Detect which cell encompasses the target text, then output its (X, Y) center coordinate. 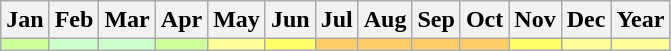
Apr (181, 20)
Jun (290, 20)
Jul (336, 20)
May (237, 20)
Feb (74, 20)
Oct (484, 20)
Dec (586, 20)
Sep (436, 20)
Year (640, 20)
Aug (385, 20)
Nov (535, 20)
Jan (25, 20)
Mar (127, 20)
